From the cell containing the given text, extract its center point as [x, y] coordinate. 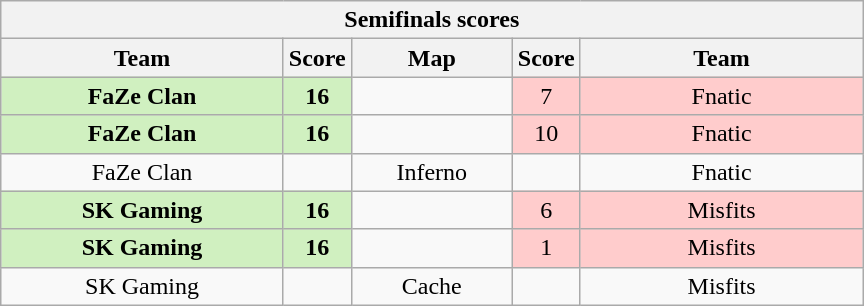
Map [432, 58]
Cache [432, 286]
10 [546, 134]
6 [546, 210]
Semifinals scores [432, 20]
Inferno [432, 172]
7 [546, 96]
1 [546, 248]
